For the text-containing cell, return its midpoint in (x, y) coordinate format. 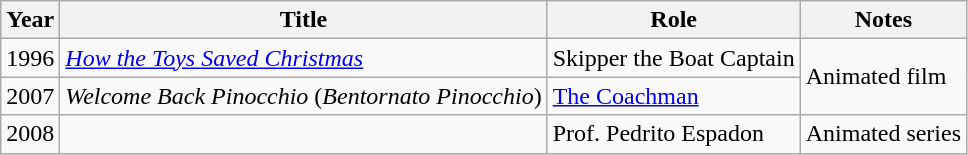
2008 (30, 134)
Animated film (883, 77)
Prof. Pedrito Espadon (674, 134)
Notes (883, 20)
Year (30, 20)
Title (304, 20)
The Coachman (674, 96)
2007 (30, 96)
1996 (30, 58)
How the Toys Saved Christmas (304, 58)
Skipper the Boat Captain (674, 58)
Role (674, 20)
Animated series (883, 134)
Welcome Back Pinocchio (Bentornato Pinocchio) (304, 96)
